Capture the cell that displays the provided text and extract its [x, y] central coordinate. 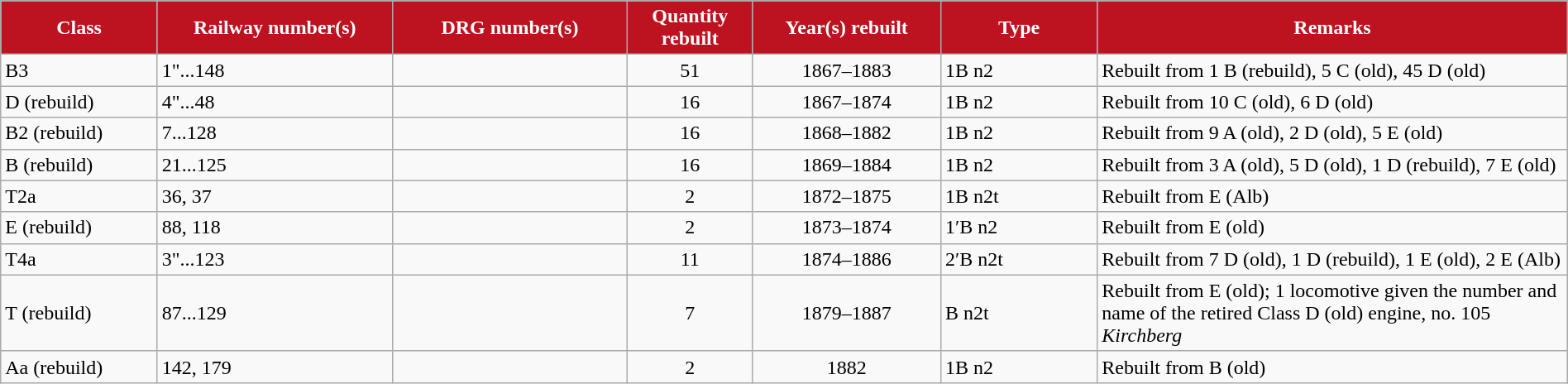
Quantity rebuilt [691, 28]
1"...148 [275, 70]
Rebuilt from E (old); 1 locomotive given the number and name of the retired Class D (old) engine, no. 105 Kirchberg [1332, 313]
Rebuilt from E (Alb) [1332, 196]
36, 37 [275, 196]
Rebuilt from 9 A (old), 2 D (old), 5 E (old) [1332, 133]
1873–1874 [847, 228]
DRG number(s) [509, 28]
21...125 [275, 165]
E (rebuild) [79, 228]
Rebuilt from B (old) [1332, 367]
1868–1882 [847, 133]
2′B n2t [1019, 259]
1882 [847, 367]
Rebuilt from 3 A (old), 5 D (old), 1 D (rebuild), 7 E (old) [1332, 165]
1869–1884 [847, 165]
Rebuilt from 7 D (old), 1 D (rebuild), 1 E (old), 2 E (Alb) [1332, 259]
D (rebuild) [79, 102]
Class [79, 28]
51 [691, 70]
7...128 [275, 133]
87...129 [275, 313]
1867–1883 [847, 70]
Railway number(s) [275, 28]
Year(s) rebuilt [847, 28]
11 [691, 259]
Rebuilt from E (old) [1332, 228]
4"...48 [275, 102]
Rebuilt from 1 B (rebuild), 5 C (old), 45 D (old) [1332, 70]
7 [691, 313]
B2 (rebuild) [79, 133]
3"...123 [275, 259]
88, 118 [275, 228]
T (rebuild) [79, 313]
Type [1019, 28]
B3 [79, 70]
1874–1886 [847, 259]
Rebuilt from 10 C (old), 6 D (old) [1332, 102]
Aa (rebuild) [79, 367]
1879–1887 [847, 313]
1B n2t [1019, 196]
T2a [79, 196]
142, 179 [275, 367]
T4a [79, 259]
1867–1874 [847, 102]
B (rebuild) [79, 165]
B n2t [1019, 313]
Remarks [1332, 28]
1872–1875 [847, 196]
1′B n2 [1019, 228]
